Return the [X, Y] coordinate for the center point of the cell that contains the specified text.  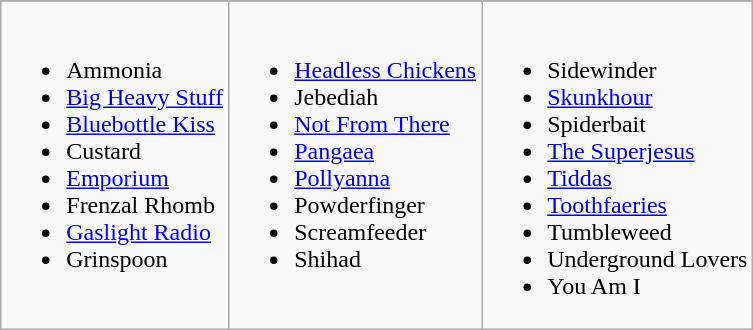
Headless ChickensJebediahNot From TherePangaeaPollyannaPowderfingerScreamfeederShihad [356, 166]
SidewinderSkunkhourSpiderbaitThe SuperjesusTiddasToothfaeriesTumbleweedUnderground LoversYou Am I [618, 166]
AmmoniaBig Heavy StuffBluebottle KissCustardEmporiumFrenzal RhombGaslight RadioGrinspoon [115, 166]
